Detect which cell encompasses the target text, then output its [x, y] center coordinate. 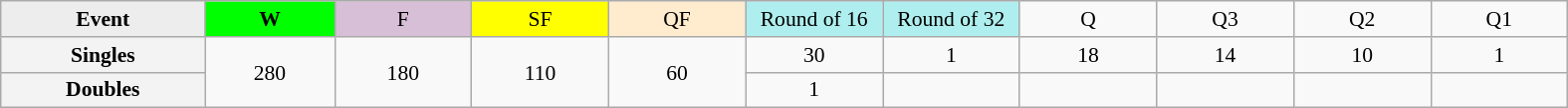
14 [1226, 55]
18 [1088, 55]
Round of 16 [814, 19]
F [403, 19]
Q3 [1226, 19]
Q1 [1499, 19]
110 [541, 72]
60 [677, 72]
30 [814, 55]
Q2 [1362, 19]
10 [1362, 55]
Singles [104, 55]
180 [403, 72]
W [270, 19]
280 [270, 72]
Event [104, 19]
QF [677, 19]
SF [541, 19]
Doubles [104, 90]
Q [1088, 19]
Round of 32 [951, 19]
